Scan for the cell matching the given text and deliver its [x, y] coordinate at center. 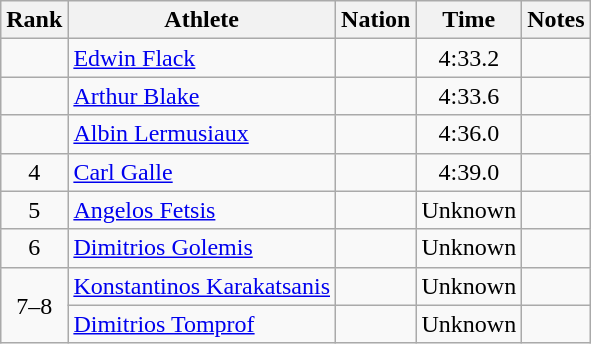
Carl Galle [202, 172]
4:36.0 [469, 134]
7–8 [34, 305]
Athlete [202, 20]
Notes [556, 20]
Edwin Flack [202, 58]
Angelos Fetsis [202, 210]
4 [34, 172]
Nation [376, 20]
4:39.0 [469, 172]
Dimitrios Golemis [202, 248]
Albin Lermusiaux [202, 134]
6 [34, 248]
Time [469, 20]
5 [34, 210]
4:33.6 [469, 96]
4:33.2 [469, 58]
Konstantinos Karakatsanis [202, 286]
Dimitrios Tomprof [202, 324]
Arthur Blake [202, 96]
Rank [34, 20]
